Determine the [x, y] coordinate at the center of the cell enclosing the given text.  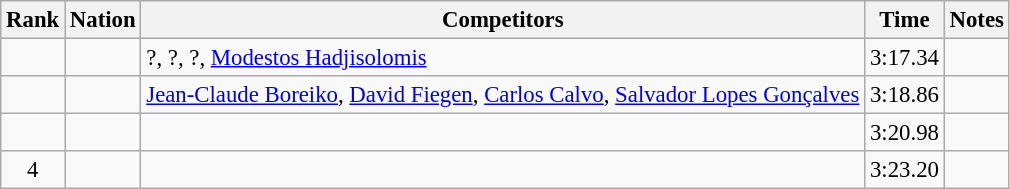
3:17.34 [905, 58]
3:23.20 [905, 170]
Competitors [503, 20]
Time [905, 20]
Notes [976, 20]
3:18.86 [905, 95]
Nation [103, 20]
Rank [33, 20]
4 [33, 170]
3:20.98 [905, 133]
Jean-Claude Boreiko, David Fiegen, Carlos Calvo, Salvador Lopes Gonçalves [503, 95]
?, ?, ?, Modestos Hadjisolomis [503, 58]
